Return [X, Y] of the center of cell containing provided text 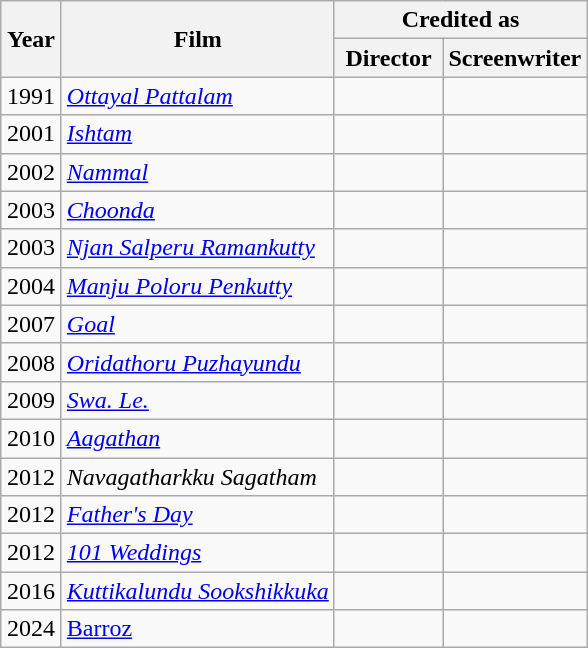
Goal [198, 324]
Screenwriter [515, 58]
2010 [32, 438]
Choonda [198, 210]
Year [32, 39]
2008 [32, 362]
Ishtam [198, 134]
Ottayal Pattalam [198, 96]
2004 [32, 286]
Navagatharkku Sagatham [198, 477]
Swa. Le. [198, 400]
2024 [32, 629]
2001 [32, 134]
Oridathoru Puzhayundu [198, 362]
2002 [32, 172]
Film [198, 39]
Credited as [460, 20]
Njan Salperu Ramankutty [198, 248]
101 Weddings [198, 553]
2016 [32, 591]
2009 [32, 400]
Kuttikalundu Sookshikkuka [198, 591]
Barroz [198, 629]
1991 [32, 96]
Director [388, 58]
Manju Poloru Penkutty [198, 286]
Aagathan [198, 438]
Nammal [198, 172]
Father's Day [198, 515]
2007 [32, 324]
